Identify which cell holds the provided text, then report its (X, Y) central coordinate. 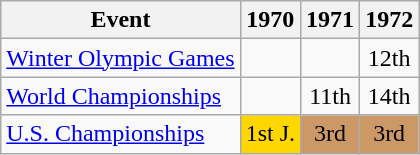
Event (120, 20)
U.S. Championships (120, 134)
1st J. (270, 134)
14th (390, 96)
1971 (330, 20)
World Championships (120, 96)
1972 (390, 20)
11th (330, 96)
12th (390, 58)
Winter Olympic Games (120, 58)
1970 (270, 20)
